Extract the [x, y] coordinate from the center of the cell holding the provided text.  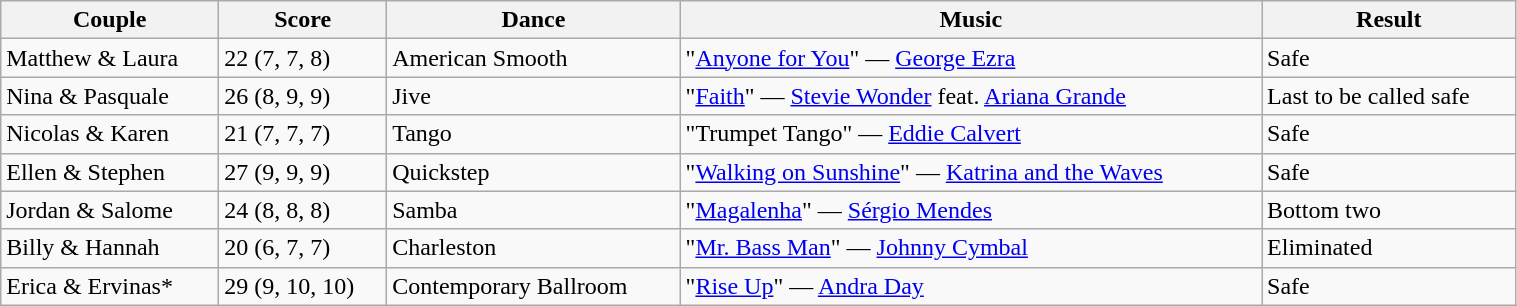
Jive [534, 96]
Nicolas & Karen [110, 134]
Ellen & Stephen [110, 172]
27 (9, 9, 9) [303, 172]
Result [1389, 20]
Erica & Ervinas* [110, 286]
"Magalenha" — Sérgio Mendes [971, 210]
"Walking on Sunshine" — Katrina and the Waves [971, 172]
"Faith" — Stevie Wonder feat. Ariana Grande [971, 96]
Billy & Hannah [110, 248]
21 (7, 7, 7) [303, 134]
Couple [110, 20]
Score [303, 20]
20 (6, 7, 7) [303, 248]
"Trumpet Tango" — Eddie Calvert [971, 134]
Charleston [534, 248]
Eliminated [1389, 248]
Dance [534, 20]
Quickstep [534, 172]
Contemporary Ballroom [534, 286]
Last to be called safe [1389, 96]
Music [971, 20]
"Rise Up" — Andra Day [971, 286]
22 (7, 7, 8) [303, 58]
26 (8, 9, 9) [303, 96]
24 (8, 8, 8) [303, 210]
"Mr. Bass Man" — Johnny Cymbal [971, 248]
Nina & Pasquale [110, 96]
Tango [534, 134]
Bottom two [1389, 210]
29 (9, 10, 10) [303, 286]
"Anyone for You" — George Ezra [971, 58]
American Smooth [534, 58]
Matthew & Laura [110, 58]
Samba [534, 210]
Jordan & Salome [110, 210]
